For the text-containing cell, return its midpoint in [X, Y] coordinate format. 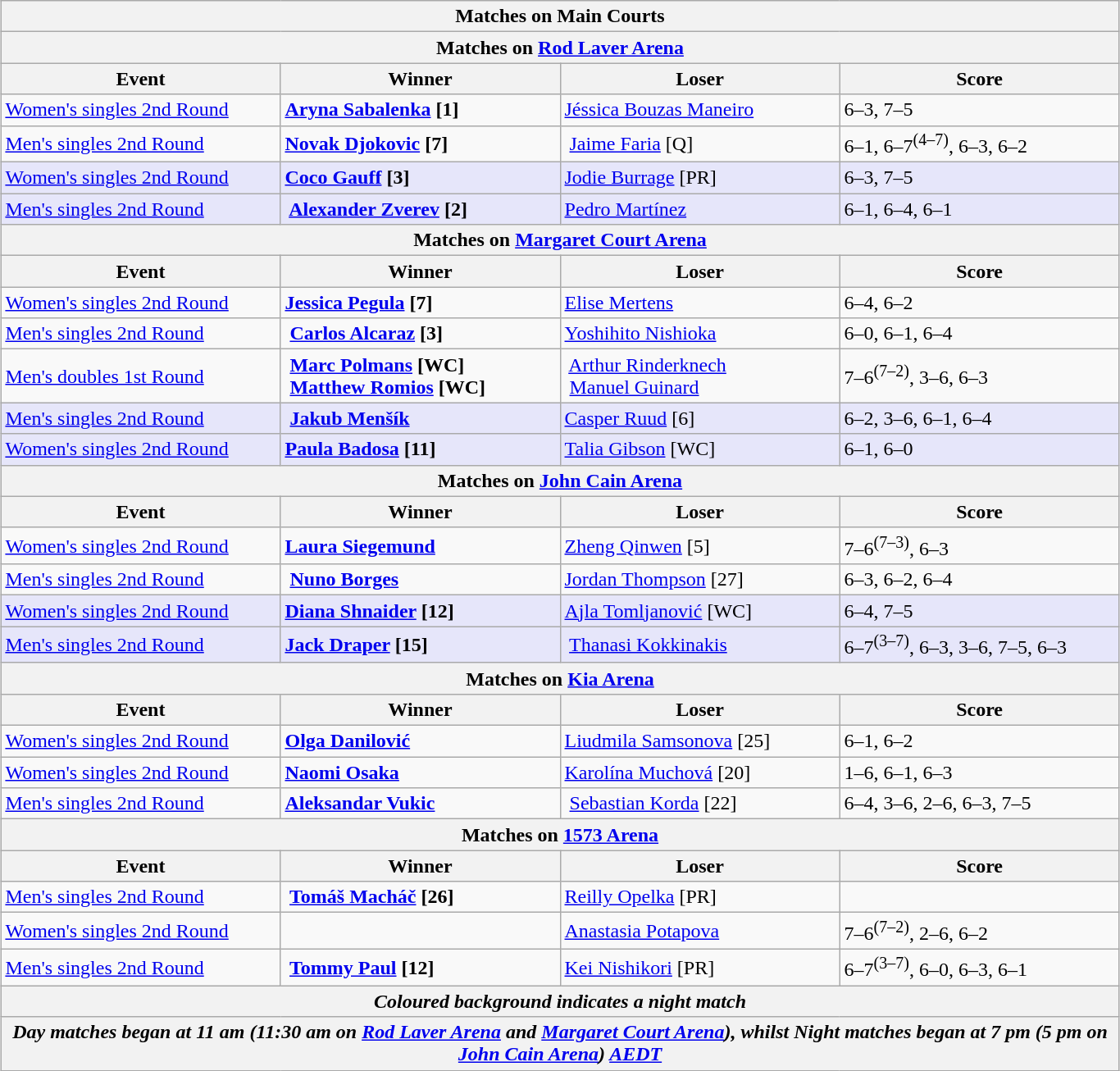
Tommy Paul [12] [420, 968]
Marc Polmans [WC] Matthew Romios [WC] [420, 376]
6–4, 3–6, 2–6, 6–3, 7–5 [979, 804]
Jessica Pegula [7] [420, 303]
Olga Danilović [420, 741]
6–7(3–7), 6–3, 3–6, 7–5, 6–3 [979, 645]
Matches on Main Courts [560, 16]
Jakub Menšík [420, 418]
6–2, 3–6, 6–1, 6–4 [979, 418]
Yoshihito Nishioka [700, 334]
Naomi Osaka [420, 772]
Matches on 1573 Arena [560, 835]
Tomáš Macháč [26] [420, 897]
Jodie Burrage [PR] [700, 178]
Matches on John Cain Arena [560, 481]
Ajla Tomljanović [WC] [700, 611]
6–4, 6–2 [979, 303]
Alexander Zverev [2] [420, 209]
Matches on Rod Laver Arena [560, 48]
Day matches began at 11 am (11:30 am on Rod Laver Arena and Margaret Court Arena), whilst Night matches began at 7 pm (5 pm on John Cain Arena) AEDT [560, 1043]
7–6(7–2), 2–6, 6–2 [979, 932]
Elise Mertens [700, 303]
Kei Nishikori [PR] [700, 968]
6–1, 6–2 [979, 741]
Arthur Rinderknech Manuel Guinard [700, 376]
Paula Badosa [11] [420, 449]
6–1, 6–0 [979, 449]
Casper Ruud [6] [700, 418]
Laura Siegemund [420, 546]
Nuno Borges [420, 580]
Karolína Muchová [20] [700, 772]
Zheng Qinwen [5] [700, 546]
6–4, 7–5 [979, 611]
Jéssica Bouzas Maneiro [700, 110]
Reilly Opelka [PR] [700, 897]
6–1, 6–4, 6–1 [979, 209]
6–1, 6–7(4–7), 6–3, 6–2 [979, 144]
Jordan Thompson [27] [700, 580]
1–6, 6–1, 6–3 [979, 772]
Jaime Faria [Q] [700, 144]
Coco Gauff [3] [420, 178]
Novak Djokovic [7] [420, 144]
Pedro Martínez [700, 209]
Matches on Margaret Court Arena [560, 240]
6–7(3–7), 6–0, 6–3, 6–1 [979, 968]
Carlos Alcaraz [3] [420, 334]
7–6(7–2), 3–6, 6–3 [979, 376]
Men's doubles 1st Round [141, 376]
Coloured background indicates a night match [560, 1001]
Diana Shnaider [12] [420, 611]
Jack Draper [15] [420, 645]
6–3, 6–2, 6–4 [979, 580]
Aryna Sabalenka [1] [420, 110]
Liudmila Samsonova [25] [700, 741]
Anastasia Potapova [700, 932]
Thanasi Kokkinakis [700, 645]
Talia Gibson [WC] [700, 449]
7–6(7–3), 6–3 [979, 546]
Sebastian Korda [22] [700, 804]
Aleksandar Vukic [420, 804]
Matches on Kia Arena [560, 678]
6–0, 6–1, 6–4 [979, 334]
